Detect which cell encompasses the target text, then output its [X, Y] center coordinate. 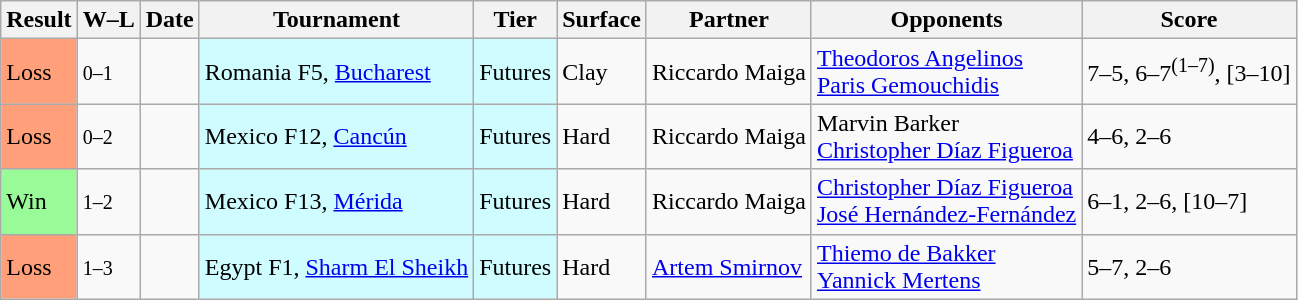
Win [39, 202]
Date [170, 20]
Opponents [946, 20]
Partner [728, 20]
Theodoros Angelinos Paris Gemouchidis [946, 72]
4–6, 2–6 [1189, 136]
Christopher Díaz Figueroa José Hernández-Fernández [946, 202]
1–2 [108, 202]
0–1 [108, 72]
Mexico F13, Mérida [336, 202]
Thiemo de Bakker Yannick Mertens [946, 266]
0–2 [108, 136]
Tournament [336, 20]
Mexico F12, Cancún [336, 136]
5–7, 2–6 [1189, 266]
Result [39, 20]
Score [1189, 20]
Surface [602, 20]
1–3 [108, 266]
Marvin Barker Christopher Díaz Figueroa [946, 136]
Tier [516, 20]
Clay [602, 72]
6–1, 2–6, [10–7] [1189, 202]
W–L [108, 20]
Artem Smirnov [728, 266]
Egypt F1, Sharm El Sheikh [336, 266]
7–5, 6–7(1–7), [3–10] [1189, 72]
Romania F5, Bucharest [336, 72]
